Extract the [X, Y] coordinate from the center of the cell holding the provided text.  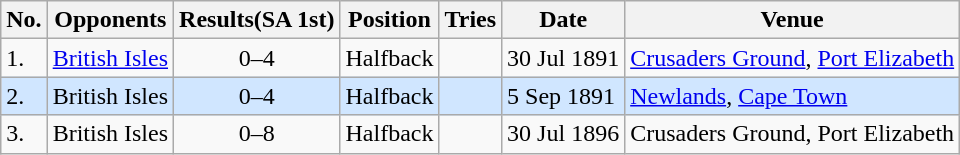
Date [564, 20]
Results(SA 1st) [257, 20]
5 Sep 1891 [564, 96]
1. [24, 58]
Opponents [110, 20]
30 Jul 1896 [564, 134]
0–8 [257, 134]
Newlands, Cape Town [792, 96]
2. [24, 96]
3. [24, 134]
Tries [470, 20]
30 Jul 1891 [564, 58]
Position [390, 20]
Venue [792, 20]
No. [24, 20]
